Scan for the cell matching the given text and deliver its (x, y) coordinate at center. 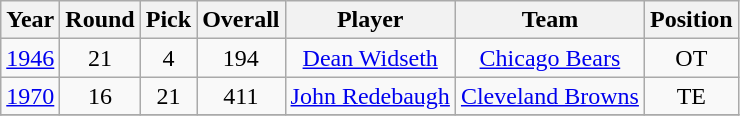
1970 (30, 96)
1946 (30, 58)
Chicago Bears (550, 58)
Overall (241, 20)
194 (241, 58)
Cleveland Browns (550, 96)
Pick (168, 20)
Player (370, 20)
16 (100, 96)
Year (30, 20)
411 (241, 96)
Dean Widseth (370, 58)
Position (691, 20)
John Redebaugh (370, 96)
Round (100, 20)
TE (691, 96)
4 (168, 58)
Team (550, 20)
OT (691, 58)
